For the text-containing cell, return its midpoint in (x, y) coordinate format. 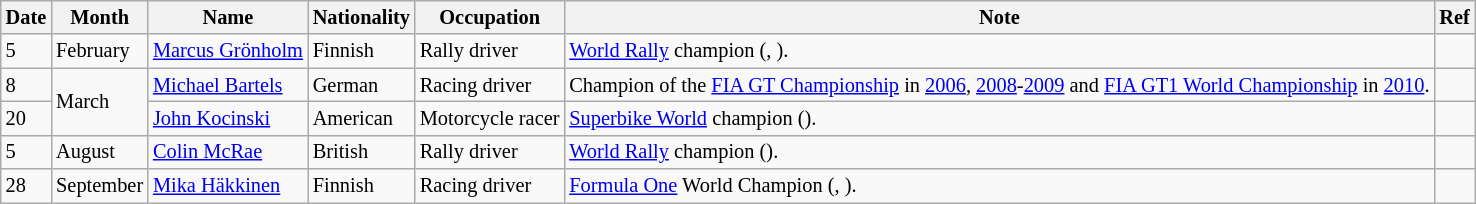
World Rally champion (, ). (999, 51)
Michael Bartels (228, 85)
March (100, 102)
28 (26, 186)
Date (26, 17)
American (362, 118)
September (100, 186)
John Kocinski (228, 118)
Colin McRae (228, 152)
20 (26, 118)
World Rally champion (). (999, 152)
Name (228, 17)
British (362, 152)
Month (100, 17)
Formula One World Champion (, ). (999, 186)
Marcus Grönholm (228, 51)
Champion of the FIA GT Championship in 2006, 2008-2009 and FIA GT1 World Championship in 2010. (999, 85)
German (362, 85)
Ref (1454, 17)
Superbike World champion (). (999, 118)
Occupation (490, 17)
8 (26, 85)
February (100, 51)
Mika Häkkinen (228, 186)
Motorcycle racer (490, 118)
August (100, 152)
Nationality (362, 17)
Note (999, 17)
